Provide the [x, y] coordinate of the cell's center where the given text is located.  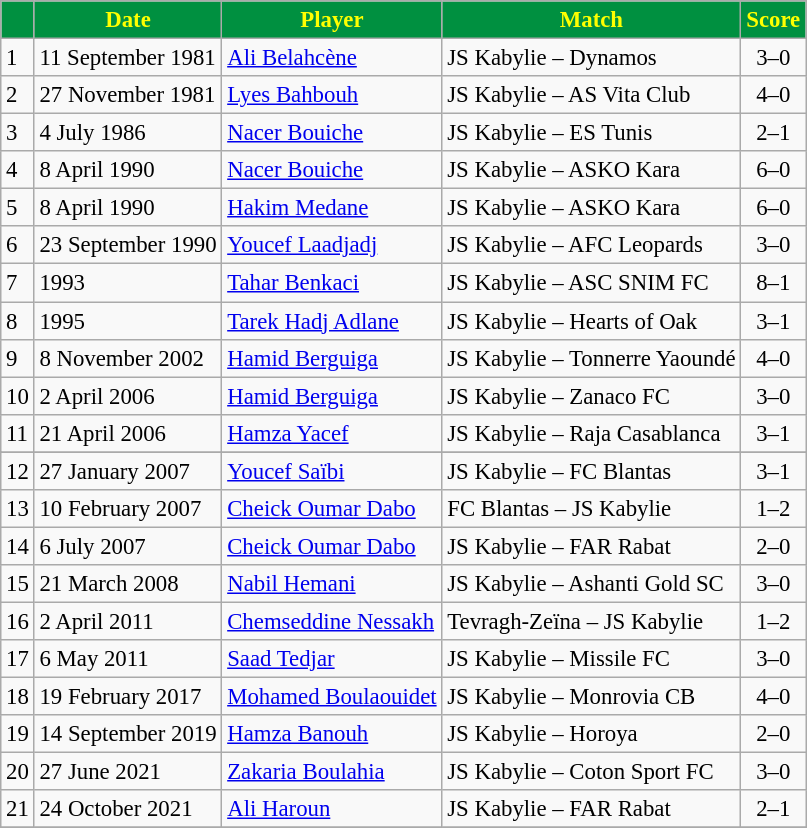
JS Kabylie – ES Tunis [592, 133]
10 February 2007 [128, 509]
3 [18, 133]
JS Kabylie – Ashanti Gold SC [592, 584]
11 September 1981 [128, 58]
23 September 1990 [128, 245]
21 March 2008 [128, 584]
16 [18, 621]
9 [18, 358]
Hamza Banouh [332, 734]
27 November 1981 [128, 95]
1 [18, 58]
Ali Haroun [332, 809]
Nabil Hemani [332, 584]
JS Kabylie – Missile FC [592, 659]
15 [18, 584]
1993 [128, 283]
14 September 2019 [128, 734]
19 February 2017 [128, 697]
JS Kabylie – Coton Sport FC [592, 772]
17 [18, 659]
Match [592, 20]
JS Kabylie – Dynamos [592, 58]
2 April 2011 [128, 621]
5 [18, 208]
20 [18, 772]
11 [18, 433]
Tarek Hadj Adlane [332, 321]
JS Kabylie – Raja Casablanca [592, 433]
24 October 2021 [128, 809]
JS Kabylie – Horoya [592, 734]
2 [18, 95]
10 [18, 396]
JS Kabylie – ASC SNIM FC [592, 283]
13 [18, 509]
8 [18, 321]
JS Kabylie – Hearts of Oak [592, 321]
27 January 2007 [128, 471]
Chemseddine Nessakh [332, 621]
JS Kabylie – Monrovia CB [592, 697]
7 [18, 283]
6 July 2007 [128, 546]
18 [18, 697]
21 [18, 809]
4 July 1986 [128, 133]
Youcef Laadjadj [332, 245]
Date [128, 20]
21 April 2006 [128, 433]
Tevragh-Zeïna – JS Kabylie [592, 621]
Saad Tedjar [332, 659]
FC Blantas – JS Kabylie [592, 509]
4 [18, 170]
8 November 2002 [128, 358]
Tahar Benkaci [332, 283]
Youcef Saïbi [332, 471]
JS Kabylie – AS Vita Club [592, 95]
Ali Belahcène [332, 58]
Hamza Yacef [332, 433]
6 May 2011 [128, 659]
JS Kabylie – Zanaco FC [592, 396]
Score [774, 20]
Player [332, 20]
Zakaria Boulahia [332, 772]
2 April 2006 [128, 396]
1995 [128, 321]
19 [18, 734]
Lyes Bahbouh [332, 95]
JS Kabylie – FC Blantas [592, 471]
Hakim Medane [332, 208]
JS Kabylie – Tonnerre Yaoundé [592, 358]
Mohamed Boulaouidet [332, 697]
6 [18, 245]
JS Kabylie – AFC Leopards [592, 245]
12 [18, 471]
27 June 2021 [128, 772]
8–1 [774, 283]
14 [18, 546]
